Return the [X, Y] coordinate for the center point of the cell that contains the specified text.  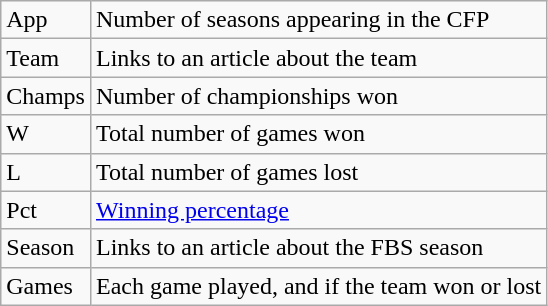
Pct [46, 210]
Team [46, 58]
Games [46, 286]
Links to an article about the team [318, 58]
Total number of games lost [318, 172]
App [46, 20]
Season [46, 248]
Number of championships won [318, 96]
Winning percentage [318, 210]
Each game played, and if the team won or lost [318, 286]
W [46, 134]
Links to an article about the FBS season [318, 248]
Champs [46, 96]
Number of seasons appearing in the CFP [318, 20]
L [46, 172]
Total number of games won [318, 134]
